Detect which cell encompasses the target text, then output its (x, y) center coordinate. 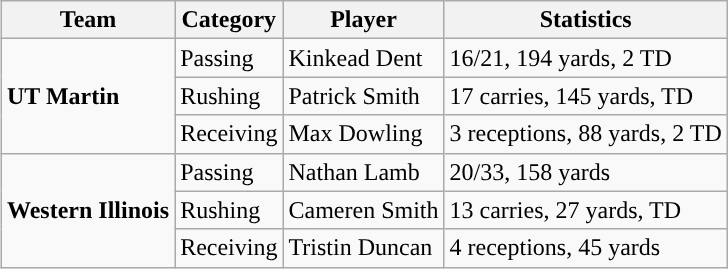
Tristin Duncan (364, 248)
4 receptions, 45 yards (586, 248)
13 carries, 27 yards, TD (586, 210)
Western Illinois (88, 210)
Cameren Smith (364, 210)
Kinkead Dent (364, 58)
20/33, 158 yards (586, 172)
3 receptions, 88 yards, 2 TD (586, 134)
Category (229, 20)
Player (364, 20)
Team (88, 20)
17 carries, 145 yards, TD (586, 96)
Statistics (586, 20)
16/21, 194 yards, 2 TD (586, 58)
Patrick Smith (364, 96)
Max Dowling (364, 134)
Nathan Lamb (364, 172)
UT Martin (88, 96)
